Scan for the cell matching the given text and deliver its [X, Y] coordinate at center. 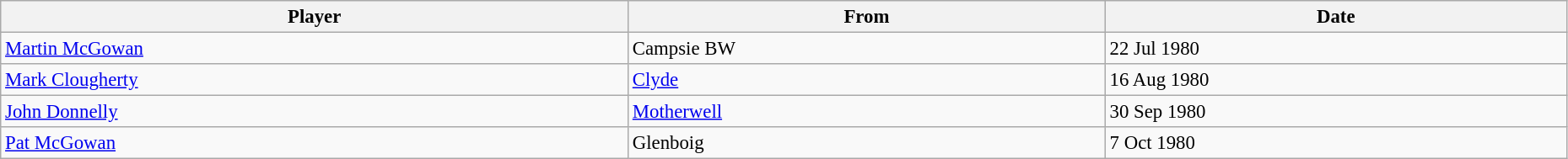
John Donnelly [315, 112]
Martin McGowan [315, 49]
Motherwell [866, 112]
Glenboig [866, 143]
16 Aug 1980 [1336, 80]
Mark Clougherty [315, 80]
Clyde [866, 80]
From [866, 17]
Campsie BW [866, 49]
22 Jul 1980 [1336, 49]
7 Oct 1980 [1336, 143]
Date [1336, 17]
Player [315, 17]
Pat McGowan [315, 143]
30 Sep 1980 [1336, 112]
